Return (x, y) of the center of cell containing provided text 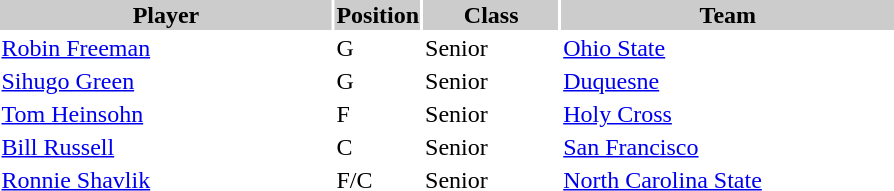
Player (166, 15)
F (378, 114)
Sihugo Green (166, 81)
Bill Russell (166, 147)
Team (728, 15)
C (378, 147)
Position (378, 15)
Tom Heinsohn (166, 114)
Duquesne (728, 81)
Robin Freeman (166, 48)
Holy Cross (728, 114)
Ohio State (728, 48)
Class (492, 15)
San Francisco (728, 147)
